Return [X, Y] of the center of cell containing provided text 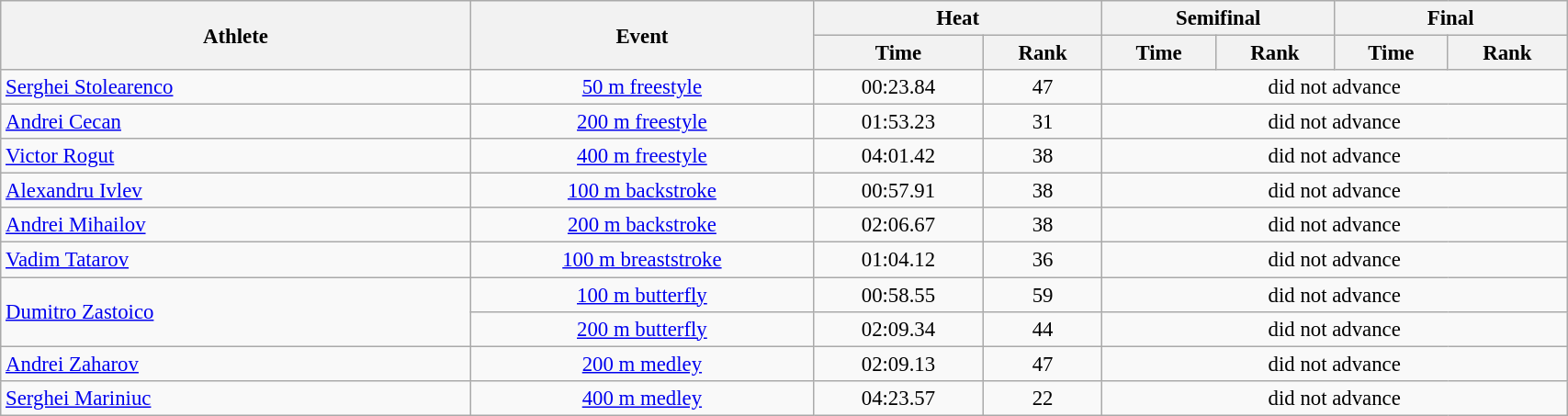
Andrei Mihailov [235, 225]
200 m backstroke [641, 225]
Vadim Tatarov [235, 260]
02:09.34 [898, 329]
01:53.23 [898, 122]
100 m butterfly [641, 295]
36 [1042, 260]
100 m backstroke [641, 191]
Serghei Stolearenco [235, 87]
22 [1042, 398]
00:57.91 [898, 191]
01:04.12 [898, 260]
Final [1451, 18]
00:23.84 [898, 87]
04:23.57 [898, 398]
02:09.13 [898, 364]
100 m breaststroke [641, 260]
Alexandru Ivlev [235, 191]
44 [1042, 329]
Event [641, 35]
Heat [958, 18]
Andrei Zaharov [235, 364]
Serghei Mariniuc [235, 398]
400 m medley [641, 398]
Andrei Cecan [235, 122]
00:58.55 [898, 295]
04:01.42 [898, 156]
200 m medley [641, 364]
400 m freestyle [641, 156]
50 m freestyle [641, 87]
200 m freestyle [641, 122]
Athlete [235, 35]
59 [1042, 295]
200 m butterfly [641, 329]
Victor Rogut [235, 156]
Semifinal [1218, 18]
31 [1042, 122]
Dumitro Zastoico [235, 312]
02:06.67 [898, 225]
